Return (X, Y) of the center of cell containing provided text 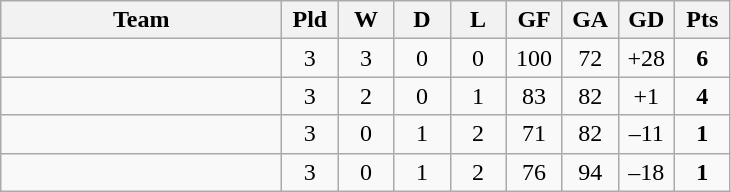
–11 (646, 134)
Team (142, 20)
71 (534, 134)
6 (702, 58)
GF (534, 20)
+1 (646, 96)
–18 (646, 172)
Pld (310, 20)
4 (702, 96)
GA (590, 20)
L (478, 20)
GD (646, 20)
+28 (646, 58)
94 (590, 172)
100 (534, 58)
72 (590, 58)
W (366, 20)
76 (534, 172)
D (422, 20)
Pts (702, 20)
83 (534, 96)
